Detect which cell encompasses the target text, then output its (X, Y) center coordinate. 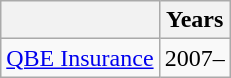
Years (194, 20)
QBE Insurance (80, 58)
2007– (194, 58)
